For the text-containing cell, return its midpoint in (x, y) coordinate format. 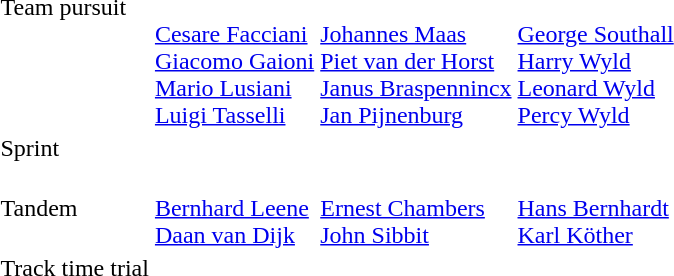
Bernhard LeeneDaan van Dijk (234, 208)
Ernest ChambersJohn Sibbit (416, 208)
